For the text-containing cell, return its midpoint in (x, y) coordinate format. 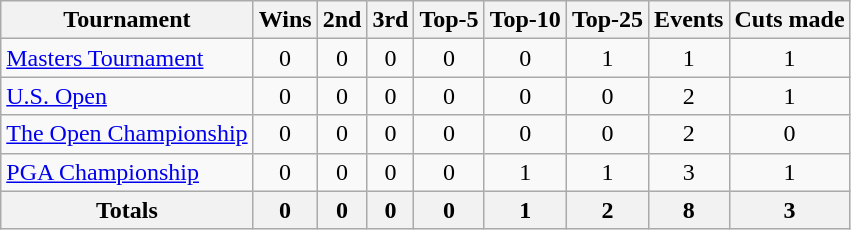
U.S. Open (127, 96)
Masters Tournament (127, 58)
Cuts made (790, 20)
Events (689, 20)
2nd (342, 20)
Top-25 (607, 20)
Wins (285, 20)
PGA Championship (127, 172)
3rd (390, 20)
Top-10 (525, 20)
Top-5 (449, 20)
Tournament (127, 20)
Totals (127, 210)
8 (689, 210)
The Open Championship (127, 134)
